Output the [x, y] coordinate of the center of the cell containing the given text.  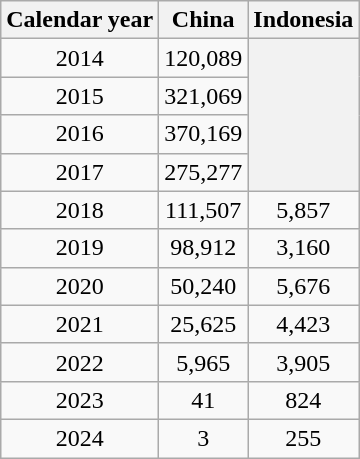
41 [204, 400]
2014 [80, 58]
2021 [80, 324]
3,905 [304, 362]
2017 [80, 172]
China [204, 20]
370,169 [204, 134]
2016 [80, 134]
255 [304, 438]
25,625 [204, 324]
2022 [80, 362]
2023 [80, 400]
111,507 [204, 210]
5,676 [304, 286]
2024 [80, 438]
98,912 [204, 248]
2020 [80, 286]
5,965 [204, 362]
Calendar year [80, 20]
4,423 [304, 324]
2015 [80, 96]
5,857 [304, 210]
2018 [80, 210]
3,160 [304, 248]
275,277 [204, 172]
2019 [80, 248]
824 [304, 400]
321,069 [204, 96]
3 [204, 438]
Indonesia [304, 20]
50,240 [204, 286]
120,089 [204, 58]
